Pinpoint the cell where the given text exists, returning its [X, Y] midpoint coordinate. 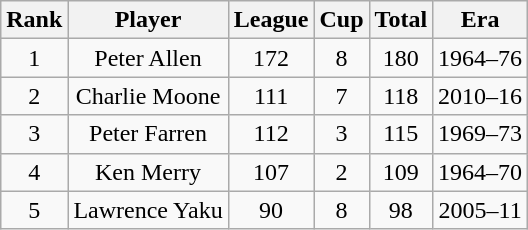
2010–16 [480, 96]
Player [148, 20]
180 [401, 58]
1969–73 [480, 134]
7 [342, 96]
118 [401, 96]
112 [271, 134]
98 [401, 210]
Peter Allen [148, 58]
Rank [34, 20]
90 [271, 210]
2005–11 [480, 210]
172 [271, 58]
Cup [342, 20]
115 [401, 134]
1964–76 [480, 58]
5 [34, 210]
Peter Farren [148, 134]
League [271, 20]
111 [271, 96]
Lawrence Yaku [148, 210]
Total [401, 20]
1964–70 [480, 172]
1 [34, 58]
109 [401, 172]
Charlie Moone [148, 96]
4 [34, 172]
Ken Merry [148, 172]
Era [480, 20]
107 [271, 172]
